Identify which cell holds the provided text, then report its [x, y] central coordinate. 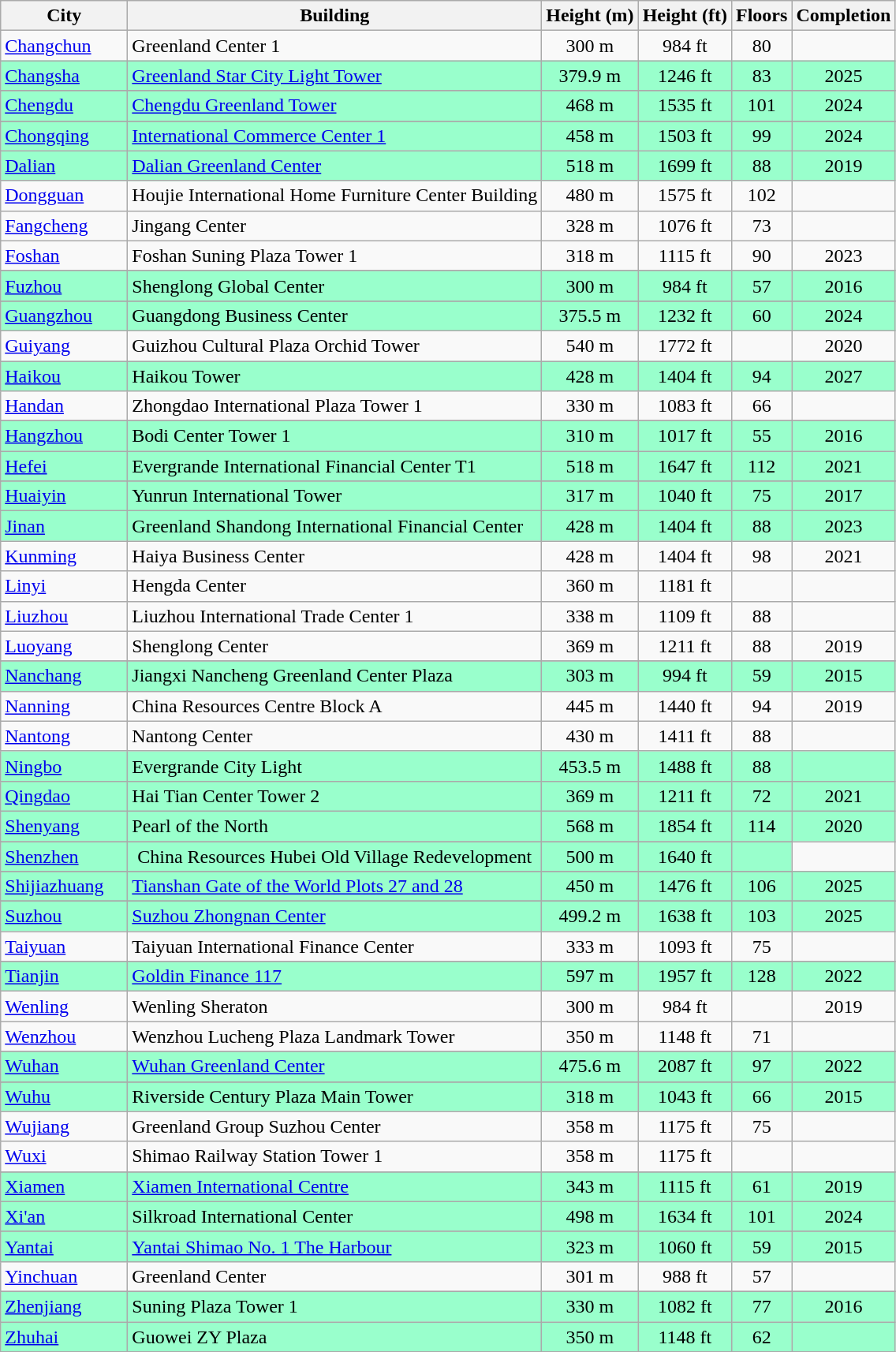
102 [761, 196]
Hai Tian Center Tower 2 [334, 796]
Nantong Center [334, 736]
Haiya Business Center [334, 556]
Hengda Center [334, 586]
80 [761, 46]
333 m [590, 947]
Shenyang [65, 826]
Suning Plaza Tower 1 [334, 1306]
Linyi [65, 586]
540 m [590, 345]
90 [761, 256]
1476 ft [685, 887]
106 [761, 887]
Kunming [65, 556]
Liuzhou International Trade Center 1 [334, 616]
468 m [590, 106]
328 m [590, 226]
Guizhou Cultural Plaza Orchid Tower [334, 345]
2027 [844, 376]
Evergrande International Financial Center T1 [334, 466]
Houjie International Home Furniture Center Building [334, 196]
72 [761, 796]
Dalian Greenland Center [334, 166]
375.5 m [590, 316]
500 m [590, 856]
Guiyang [65, 345]
International Commerce Center 1 [334, 136]
1060 ft [685, 1246]
Hangzhou [65, 436]
Changchun [65, 46]
99 [761, 136]
453.5 m [590, 766]
303 m [590, 676]
1093 ft [685, 947]
Haikou [65, 376]
Yantai [65, 1246]
338 m [590, 616]
1634 ft [685, 1216]
988 ft [685, 1276]
Qingdao [65, 796]
Shenzhen [65, 856]
343 m [590, 1186]
Jiangxi Nancheng Greenland Center Plaza [334, 676]
60 [761, 316]
Riverside Century Plaza Main Tower [334, 1096]
1411 ft [685, 736]
317 m [590, 496]
City [65, 16]
Huaiyin [65, 496]
Tianjin [65, 977]
1647 ft [685, 466]
Evergrande City Light [334, 766]
Wuhan Greenland Center [334, 1066]
Wuhu [65, 1096]
Zhenjiang [65, 1306]
Nanchang [65, 676]
Foshan [65, 256]
Zhuhai [65, 1337]
Suzhou [65, 917]
Taiyuan [65, 947]
Greenland Center 1 [334, 46]
Chengdu [65, 106]
Changsha [65, 76]
1488 ft [685, 766]
71 [761, 1036]
77 [761, 1306]
Foshan Suning Plaza Tower 1 [334, 256]
360 m [590, 586]
98 [761, 556]
Greenland Group Suzhou Center [334, 1126]
Ningbo [65, 766]
1083 ft [685, 406]
1043 ft [685, 1096]
Xiamen [65, 1186]
458 m [590, 136]
Wenling [65, 1007]
Floors [761, 16]
Xiamen International Centre [334, 1186]
1772 ft [685, 345]
97 [761, 1066]
China Resources Hubei Old Village Redevelopment [334, 856]
1017 ft [685, 436]
Luoyang [65, 646]
Goldin Finance 117 [334, 977]
Guowei ZY Plaza [334, 1337]
498 m [590, 1216]
62 [761, 1337]
103 [761, 917]
499.2 m [590, 917]
Bodi Center Tower 1 [334, 436]
Wujiang [65, 1126]
1638 ft [685, 917]
1535 ft [685, 106]
1699 ft [685, 166]
Taiyuan International Finance Center [334, 947]
1640 ft [685, 856]
Wenzhou Lucheng Plaza Landmark Tower [334, 1036]
1440 ft [685, 706]
Guangdong Business Center [334, 316]
Dalian [65, 166]
1232 ft [685, 316]
1040 ft [685, 496]
Wenzhou [65, 1036]
Tianshan Gate of the World Plots 27 and 28 [334, 887]
Hefei [65, 466]
Height (m) [590, 16]
Shijiazhuang [65, 887]
114 [761, 826]
1082 ft [685, 1306]
Wuxi [65, 1156]
61 [761, 1186]
1076 ft [685, 226]
Yantai Shimao No. 1 The Harbour [334, 1246]
Fuzhou [65, 286]
1109 ft [685, 616]
Handan [65, 406]
301 m [590, 1276]
Completion [844, 16]
Shimao Railway Station Tower 1 [334, 1156]
1957 ft [685, 977]
1181 ft [685, 586]
568 m [590, 826]
Jingang Center [334, 226]
Silkroad International Center [334, 1216]
Shenglong Center [334, 646]
Haikou Tower [334, 376]
Nanning [65, 706]
323 m [590, 1246]
1503 ft [685, 136]
55 [761, 436]
Zhongdao International Plaza Tower 1 [334, 406]
Yunrun International Tower [334, 496]
480 m [590, 196]
Chengdu Greenland Tower [334, 106]
1575 ft [685, 196]
Suzhou Zhongnan Center [334, 917]
450 m [590, 887]
Fangcheng [65, 226]
445 m [590, 706]
Chongqing [65, 136]
Greenland Center [334, 1276]
Wuhan [65, 1066]
Liuzhou [65, 616]
2087 ft [685, 1066]
Building [334, 16]
Xi'an [65, 1216]
1854 ft [685, 826]
597 m [590, 977]
430 m [590, 736]
Yinchuan [65, 1276]
994 ft [685, 676]
475.6 m [590, 1066]
Greenland Star City Light Tower [334, 76]
Pearl of the North [334, 826]
China Resources Centre Block A [334, 706]
73 [761, 226]
2017 [844, 496]
Height (ft) [685, 16]
310 m [590, 436]
1246 ft [685, 76]
Guangzhou [65, 316]
83 [761, 76]
Dongguan [65, 196]
112 [761, 466]
Wenling Sheraton [334, 1007]
Nantong [65, 736]
379.9 m [590, 76]
Jinan [65, 526]
Greenland Shandong International Financial Center [334, 526]
Shenglong Global Center [334, 286]
128 [761, 977]
